Return the (X, Y) coordinate for the center point of the cell that contains the specified text.  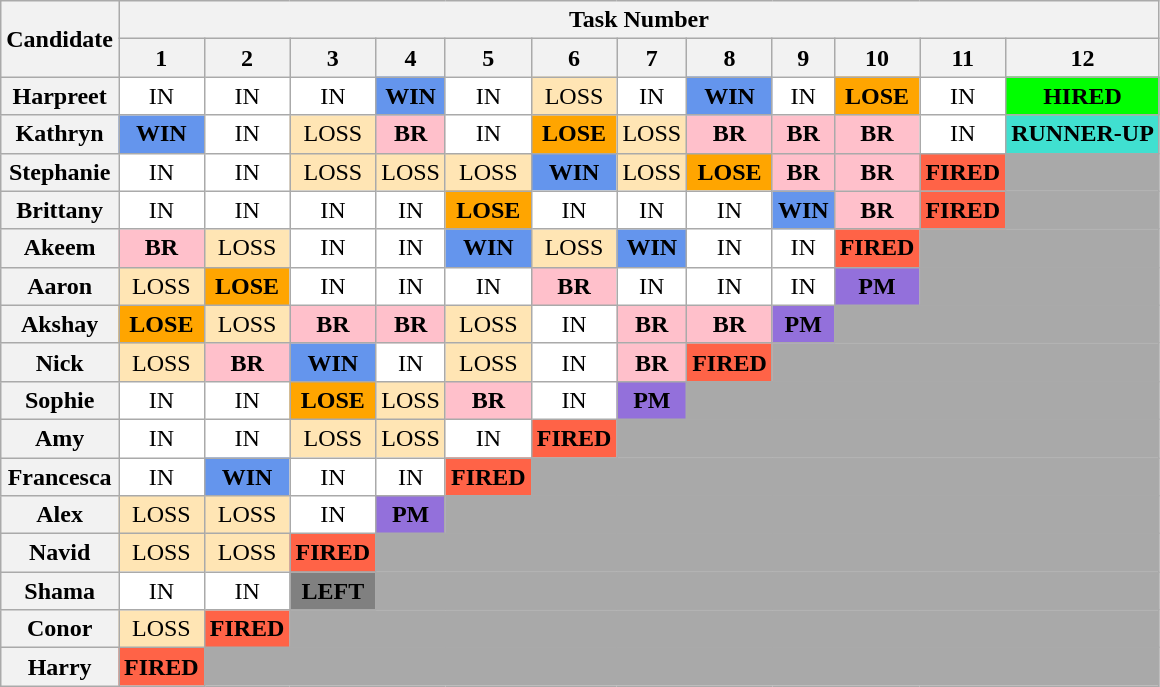
11 (963, 58)
Harry (60, 667)
12 (1083, 58)
Shama (60, 591)
HIRED (1083, 96)
9 (803, 58)
Harpreet (60, 96)
Stephanie (60, 172)
7 (652, 58)
Brittany (60, 210)
Francesca (60, 477)
3 (333, 58)
4 (411, 58)
Navid (60, 553)
2 (247, 58)
Aaron (60, 286)
RUNNER-UP (1083, 134)
Nick (60, 362)
1 (161, 58)
Task Number (638, 20)
6 (574, 58)
Sophie (60, 400)
Akeem (60, 248)
Alex (60, 515)
8 (730, 58)
10 (877, 58)
Akshay (60, 324)
Kathryn (60, 134)
LEFT (333, 591)
Candidate (60, 39)
5 (488, 58)
Amy (60, 438)
Conor (60, 629)
